Output the [X, Y] coordinate of the center of the cell containing the given text.  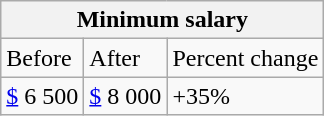
Minimum salary [162, 20]
$ 8 000 [126, 96]
After [126, 58]
Before [42, 58]
$ 6 500 [42, 96]
Percent change [246, 58]
+35% [246, 96]
